Return the (X, Y) coordinate for the center point of the cell that contains the specified text.  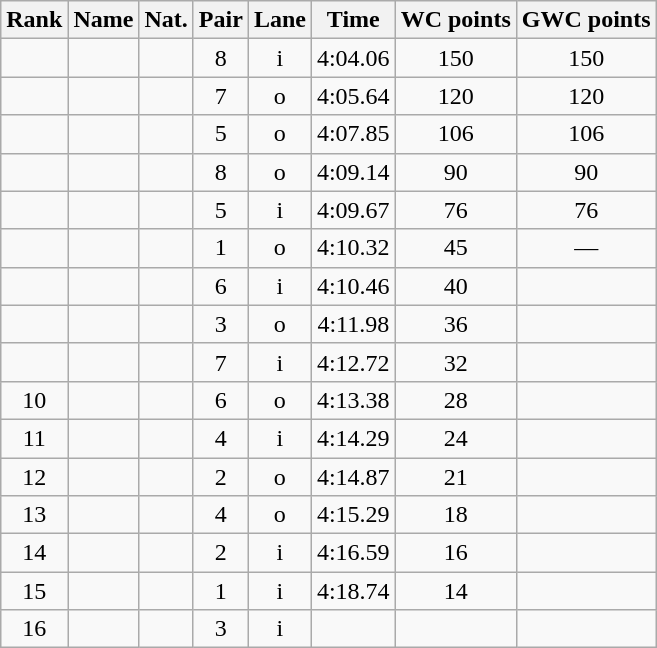
40 (456, 286)
18 (456, 515)
Time (353, 20)
4:15.29 (353, 515)
— (586, 248)
11 (34, 438)
28 (456, 400)
4:10.32 (353, 248)
Pair (220, 20)
Rank (34, 20)
4:18.74 (353, 591)
12 (34, 477)
24 (456, 438)
Nat. (166, 20)
4:11.98 (353, 324)
4:04.06 (353, 58)
21 (456, 477)
45 (456, 248)
4:09.14 (353, 172)
13 (34, 515)
Lane (280, 20)
4:14.29 (353, 438)
36 (456, 324)
4:12.72 (353, 362)
GWC points (586, 20)
10 (34, 400)
32 (456, 362)
4:05.64 (353, 96)
4:13.38 (353, 400)
15 (34, 591)
4:14.87 (353, 477)
4:09.67 (353, 210)
WC points (456, 20)
4:16.59 (353, 553)
4:07.85 (353, 134)
Name (104, 20)
4:10.46 (353, 286)
